Locate the cell with the specified text and output its [x, y] center coordinate. 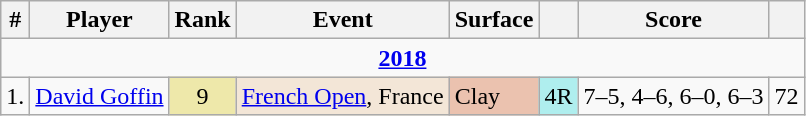
72 [786, 96]
9 [202, 96]
Player [100, 20]
Clay [494, 96]
# [16, 20]
1. [16, 96]
Surface [494, 20]
7–5, 4–6, 6–0, 6–3 [674, 96]
David Goffin [100, 96]
Rank [202, 20]
Event [342, 20]
Score [674, 20]
2018 [402, 58]
4R [558, 96]
French Open, France [342, 96]
